Extract the (X, Y) coordinate from the center of the cell holding the provided text.  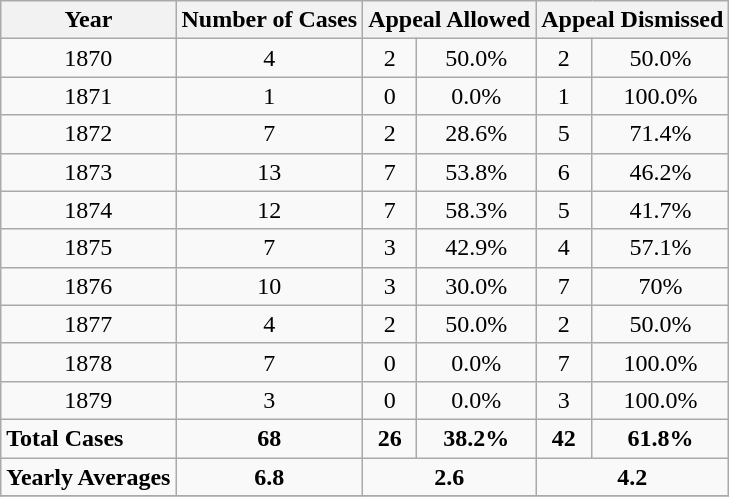
58.3% (476, 210)
6.8 (270, 477)
1875 (88, 248)
41.7% (660, 210)
71.4% (660, 134)
Yearly Averages (88, 477)
46.2% (660, 172)
38.2% (476, 438)
13 (270, 172)
4.2 (632, 477)
70% (660, 286)
68 (270, 438)
6 (564, 172)
10 (270, 286)
1879 (88, 400)
1872 (88, 134)
1878 (88, 362)
12 (270, 210)
1877 (88, 324)
Appeal Dismissed (632, 20)
Total Cases (88, 438)
1876 (88, 286)
Number of Cases (270, 20)
1874 (88, 210)
61.8% (660, 438)
28.6% (476, 134)
1870 (88, 58)
Appeal Allowed (450, 20)
30.0% (476, 286)
42.9% (476, 248)
2.6 (450, 477)
26 (390, 438)
1873 (88, 172)
57.1% (660, 248)
Year (88, 20)
42 (564, 438)
53.8% (476, 172)
1871 (88, 96)
